Return [X, Y] of the center of cell containing provided text 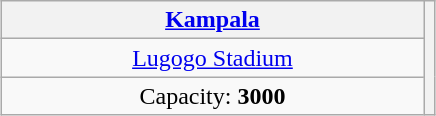
Kampala [213, 20]
Capacity: 3000 [213, 96]
Lugogo Stadium [213, 58]
